Return the [X, Y] coordinate for the center point of the cell that contains the specified text.  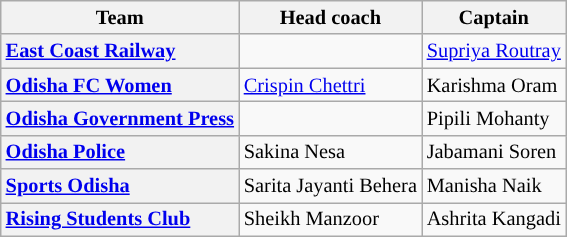
Crispin Chettri [330, 85]
Sports Odisha [120, 186]
East Coast Railway [120, 51]
Rising Students Club [120, 219]
Odisha Police [120, 152]
Captain [494, 17]
Manisha Naik [494, 186]
Supriya Routray [494, 51]
Sheikh Manzoor [330, 219]
Head coach [330, 17]
Jabamani Soren [494, 152]
Ashrita Kangadi [494, 219]
Team [120, 17]
Pipili Mohanty [494, 118]
Sakina Nesa [330, 152]
Sarita Jayanti Behera [330, 186]
Karishma Oram [494, 85]
Odisha FC Women [120, 85]
Odisha Government Press [120, 118]
